Determine the [x, y] coordinate at the center of the cell enclosing the given text.  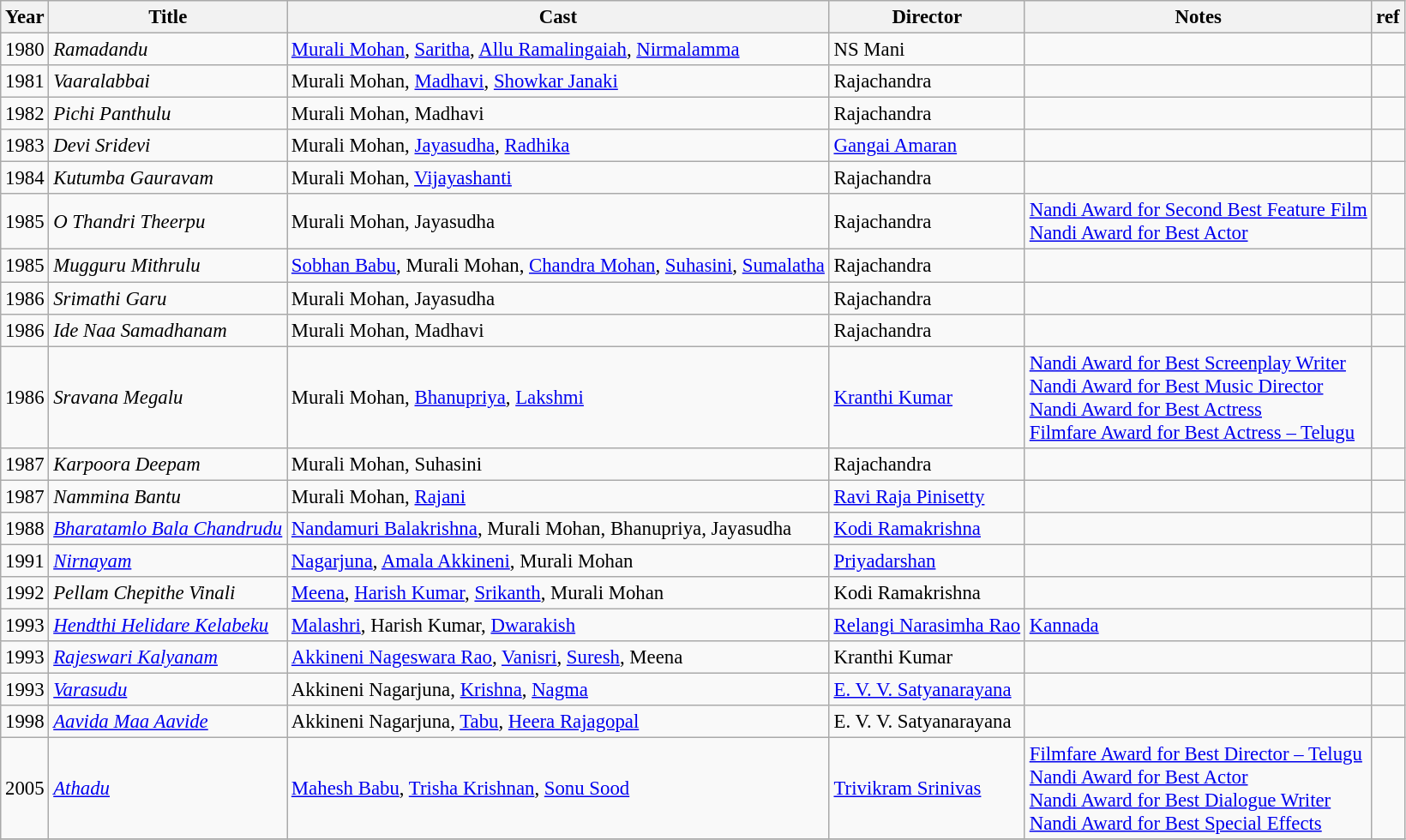
2005 [25, 789]
Murali Mohan, Saritha, Allu Ramalingaiah, Nirmalamma [559, 50]
1980 [25, 50]
Trivikram Srinivas [927, 789]
1981 [25, 81]
Sravana Megalu [168, 398]
Year [25, 17]
Murali Mohan, Vijayashanti [559, 178]
NS Mani [927, 50]
Hendthi Helidare Kelabeku [168, 625]
Meena, Harish Kumar, Srikanth, Murali Mohan [559, 593]
O Thandri Theerpu [168, 221]
Filmfare Award for Best Director – TeluguNandi Award for Best ActorNandi Award for Best Dialogue WriterNandi Award for Best Special Effects [1199, 789]
Ravi Raja Pinisetty [927, 496]
Murali Mohan, Rajani [559, 496]
Sobhan Babu, Murali Mohan, Chandra Mohan, Suhasini, Sumalatha [559, 266]
Ide Naa Samadhanam [168, 330]
Bharatamlo Bala Chandrudu [168, 529]
Kutumba Gauravam [168, 178]
Ramadandu [168, 50]
Murali Mohan, Bhanupriya, Lakshmi [559, 398]
Kannada [1199, 625]
Devi Sridevi [168, 146]
Athadu [168, 789]
Nandamuri Balakrishna, Murali Mohan, Bhanupriya, Jayasudha [559, 529]
Cast [559, 17]
1983 [25, 146]
1982 [25, 114]
Priyadarshan [927, 561]
Mahesh Babu, Trisha Krishnan, Sonu Sood [559, 789]
Akkineni Nagarjuna, Tabu, Heera Rajagopal [559, 722]
Srimathi Garu [168, 298]
Nirnayam [168, 561]
Nandi Award for Second Best Feature FilmNandi Award for Best Actor [1199, 221]
Murali Mohan, Jayasudha, Radhika [559, 146]
Mugguru Mithrulu [168, 266]
Malashri, Harish Kumar, Dwarakish [559, 625]
Nandi Award for Best Screenplay WriterNandi Award for Best Music DirectorNandi Award for Best ActressFilmfare Award for Best Actress – Telugu [1199, 398]
Rajeswari Kalyanam [168, 657]
Nammina Bantu [168, 496]
Varasudu [168, 690]
1988 [25, 529]
Vaaralabbai [168, 81]
ref [1388, 17]
Relangi Narasimha Rao [927, 625]
1998 [25, 722]
Pellam Chepithe Vinali [168, 593]
Karpoora Deepam [168, 464]
Akkineni Nagarjuna, Krishna, Nagma [559, 690]
Nagarjuna, Amala Akkineni, Murali Mohan [559, 561]
Title [168, 17]
Gangai Amaran [927, 146]
Aavida Maa Aavide [168, 722]
Pichi Panthulu [168, 114]
Director [927, 17]
1992 [25, 593]
Notes [1199, 17]
Murali Mohan, Suhasini [559, 464]
Murali Mohan, Madhavi, Showkar Janaki [559, 81]
1984 [25, 178]
1991 [25, 561]
Akkineni Nageswara Rao, Vanisri, Suresh, Meena [559, 657]
